Extract the (x, y) coordinate from the center of the cell holding the provided text.  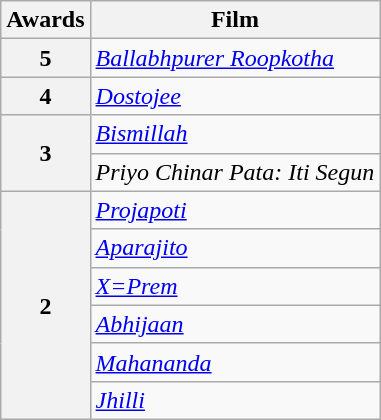
Aparajito (235, 248)
Abhijaan (235, 324)
Mahananda (235, 362)
Priyo Chinar Pata: Iti Segun (235, 172)
4 (46, 96)
Projapoti (235, 210)
Film (235, 20)
2 (46, 305)
5 (46, 58)
X=Prem (235, 286)
Ballabhpurer Roopkotha (235, 58)
Jhilli (235, 400)
Awards (46, 20)
Bismillah (235, 134)
Dostojee (235, 96)
3 (46, 153)
